Extract the [x, y] coordinate from the center of the cell holding the provided text.  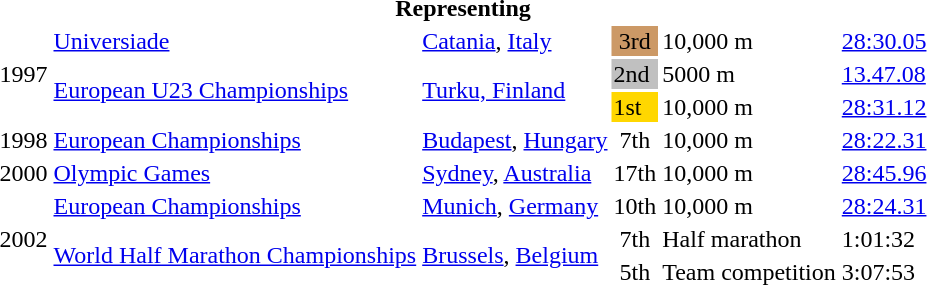
Budapest, Hungary [515, 140]
Olympic Games [235, 173]
3rd [635, 41]
2nd [635, 74]
5000 m [750, 74]
17th [635, 173]
Turku, Finland [515, 90]
Catania, Italy [515, 41]
10th [635, 206]
1st [635, 107]
European U23 Championships [235, 90]
Universiade [235, 41]
Sydney, Australia [515, 173]
Half marathon [750, 239]
Munich, Germany [515, 206]
